From the cell containing the given text, extract its center point as [X, Y] coordinate. 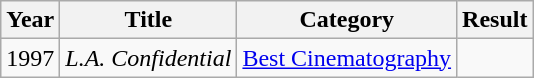
L.A. Confidential [148, 58]
1997 [30, 58]
Category [347, 20]
Title [148, 20]
Year [30, 20]
Result [495, 20]
Best Cinematography [347, 58]
